From the cell containing the given text, extract its center point as [X, Y] coordinate. 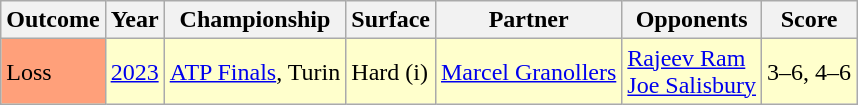
Opponents [692, 20]
Outcome [53, 20]
Hard (i) [391, 72]
Marcel Granollers [528, 72]
Score [810, 20]
Rajeev Ram Joe Salisbury [692, 72]
2023 [134, 72]
ATP Finals, Turin [255, 72]
Surface [391, 20]
Loss [53, 72]
Championship [255, 20]
Partner [528, 20]
3–6, 4–6 [810, 72]
Year [134, 20]
